From the cell containing the given text, extract its center point as [x, y] coordinate. 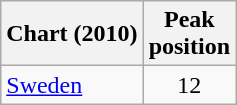
Peakposition [189, 34]
12 [189, 85]
Chart (2010) [72, 34]
Sweden [72, 85]
